Return [x, y] of the center of cell containing provided text 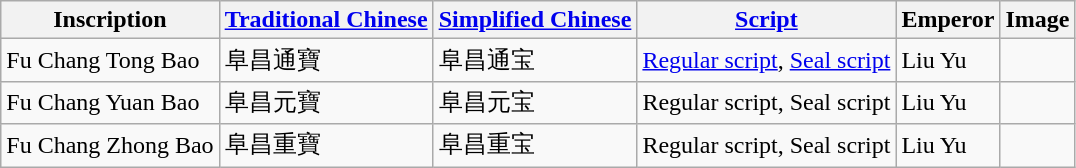
Traditional Chinese [326, 20]
阜昌通寶 [326, 60]
Inscription [110, 20]
Simplified Chinese [535, 20]
阜昌重宝 [535, 146]
阜昌元寶 [326, 102]
Fu Chang Zhong Bao [110, 146]
Image [1038, 20]
Script [766, 20]
Emperor [948, 20]
阜昌元宝 [535, 102]
Fu Chang Yuan Bao [110, 102]
阜昌通宝 [535, 60]
Fu Chang Tong Bao [110, 60]
阜昌重寶 [326, 146]
